Detect which cell encompasses the target text, then output its (x, y) center coordinate. 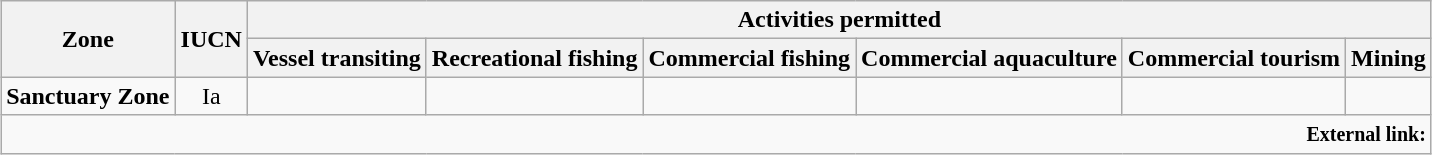
External link: (716, 134)
Mining (1389, 58)
Commercial tourism (1234, 58)
Sanctuary Zone (88, 96)
IUCN (211, 39)
Recreational fishing (534, 58)
Commercial fishing (750, 58)
Ia (211, 96)
Vessel transiting (336, 58)
Activities permitted (839, 20)
Commercial aquaculture (990, 58)
Zone (88, 39)
